Return (x, y) of the center of cell containing provided text 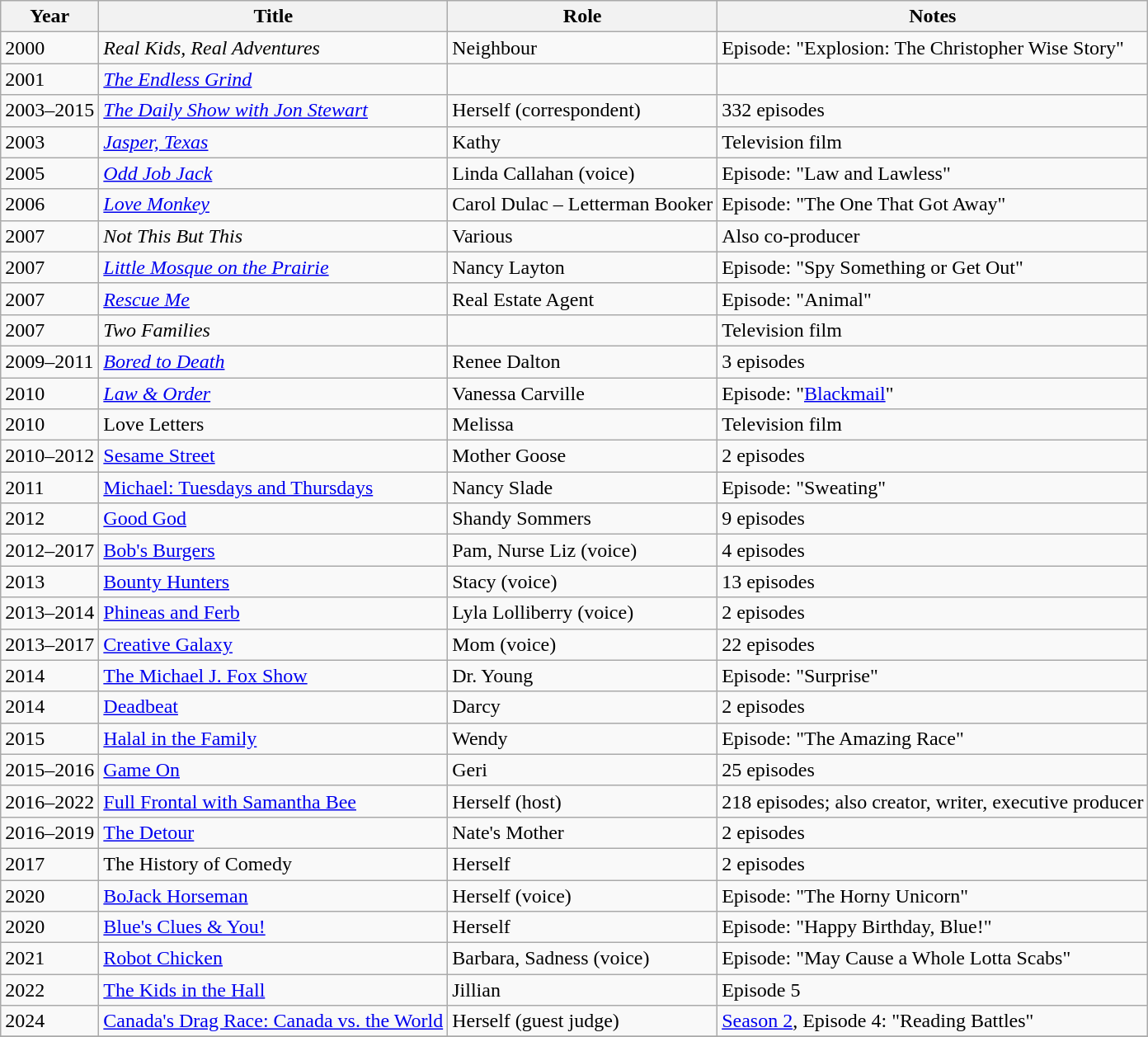
Full Frontal with Samantha Bee (274, 801)
Episode: "The One That Got Away" (933, 205)
Love Monkey (274, 205)
Mom (voice) (582, 644)
The Kids in the Hall (274, 990)
2024 (49, 1021)
Nancy Slade (582, 488)
Love Letters (274, 425)
2003–2015 (49, 111)
Herself (voice) (582, 895)
2011 (49, 488)
332 episodes (933, 111)
2010–2012 (49, 456)
Episode: "Animal" (933, 299)
Phineas and Ferb (274, 613)
3 episodes (933, 361)
2005 (49, 173)
Shandy Sommers (582, 519)
Bounty Hunters (274, 582)
2013–2017 (49, 644)
Law & Order (274, 394)
Lyla Lolliberry (voice) (582, 613)
The Daily Show with Jon Stewart (274, 111)
Rescue Me (274, 299)
BoJack Horseman (274, 895)
Two Families (274, 330)
Year (49, 16)
Episode: "Blackmail" (933, 394)
Herself (host) (582, 801)
Nate's Mother (582, 832)
Episode 5 (933, 990)
Stacy (voice) (582, 582)
Pam, Nurse Liz (voice) (582, 550)
Role (582, 16)
Episode: "Explosion: The Christopher Wise Story" (933, 48)
Creative Galaxy (274, 644)
2009–2011 (49, 361)
Dr. Young (582, 676)
2017 (49, 864)
Episode: "The Amazing Race" (933, 738)
Neighbour (582, 48)
Halal in the Family (274, 738)
Nancy Layton (582, 267)
Also co-producer (933, 236)
Title (274, 16)
Geri (582, 770)
2015–2016 (49, 770)
2001 (49, 79)
The Endless Grind (274, 79)
2000 (49, 48)
Episode: "May Cause a Whole Lotta Scabs" (933, 959)
Bored to Death (274, 361)
22 episodes (933, 644)
Wendy (582, 738)
Linda Callahan (voice) (582, 173)
Odd Job Jack (274, 173)
Barbara, Sadness (voice) (582, 959)
Episode: "Sweating" (933, 488)
2006 (49, 205)
218 episodes; also creator, writer, executive producer (933, 801)
Deadbeat (274, 707)
Episode: "Law and Lawless" (933, 173)
Bob's Burgers (274, 550)
2016–2019 (49, 832)
2013–2014 (49, 613)
Herself (guest judge) (582, 1021)
Canada's Drag Race: Canada vs. the World (274, 1021)
The Michael J. Fox Show (274, 676)
4 episodes (933, 550)
25 episodes (933, 770)
2022 (49, 990)
Game On (274, 770)
Jasper, Texas (274, 142)
The Detour (274, 832)
Episode: "Happy Birthday, Blue!" (933, 927)
Episode: "Surprise" (933, 676)
Season 2, Episode 4: "Reading Battles" (933, 1021)
Not This But This (274, 236)
Sesame Street (274, 456)
2016–2022 (49, 801)
Jillian (582, 990)
Mother Goose (582, 456)
Kathy (582, 142)
2003 (49, 142)
Michael: Tuesdays and Thursdays (274, 488)
Good God (274, 519)
Herself (correspondent) (582, 111)
Renee Dalton (582, 361)
Notes (933, 16)
The History of Comedy (274, 864)
Episode: "Spy Something or Get Out" (933, 267)
Vanessa Carville (582, 394)
Carol Dulac – Letterman Booker (582, 205)
9 episodes (933, 519)
Blue's Clues & You! (274, 927)
Real Kids, Real Adventures (274, 48)
2013 (49, 582)
Episode: "The Horny Unicorn" (933, 895)
Little Mosque on the Prairie (274, 267)
2012 (49, 519)
2021 (49, 959)
Various (582, 236)
13 episodes (933, 582)
2015 (49, 738)
2012–2017 (49, 550)
Melissa (582, 425)
Darcy (582, 707)
Real Estate Agent (582, 299)
Robot Chicken (274, 959)
